Determine the (X, Y) coordinate at the center of the cell enclosing the given text.  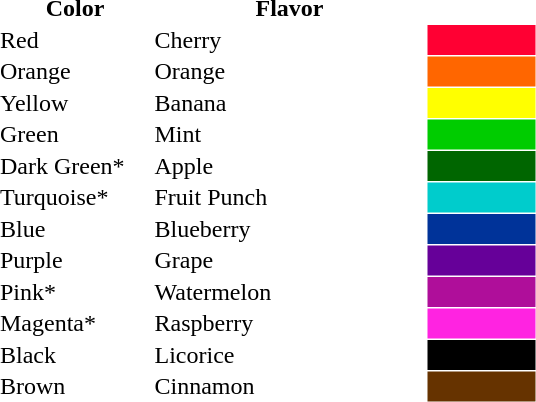
Licorice (290, 355)
Blueberry (290, 229)
Cinnamon (290, 387)
Mint (290, 135)
Grape (290, 261)
Watermelon (290, 292)
Orange (290, 71)
Raspberry (290, 323)
Apple (290, 166)
Cherry (290, 40)
Banana (290, 103)
Fruit Punch (290, 197)
